Output the (X, Y) coordinate of the center of the cell containing the given text.  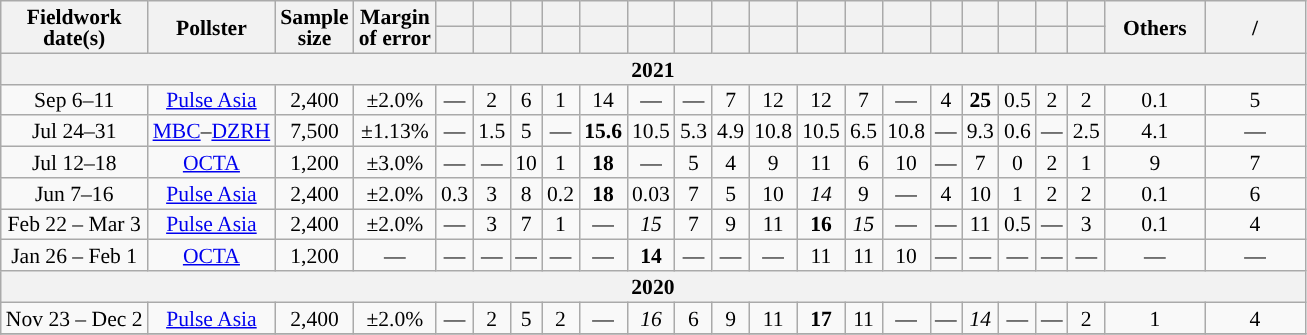
15.6 (603, 132)
Jul 12–18 (74, 162)
25 (980, 100)
2021 (653, 68)
0.3 (454, 194)
/ (1255, 27)
±1.13% (395, 132)
5.3 (694, 132)
MBC–DZRH (212, 132)
0 (1018, 162)
0.2 (560, 194)
2.5 (1086, 132)
Sep 6–11 (74, 100)
4.1 (1155, 132)
Jan 26 – Feb 1 (74, 256)
0.03 (651, 194)
Samplesize (314, 27)
±3.0% (395, 162)
4.9 (730, 132)
0.6 (1018, 132)
2020 (653, 286)
17 (821, 318)
Jul 24–31 (74, 132)
9.3 (980, 132)
Pollster (212, 27)
6.5 (864, 132)
Fieldworkdate(s) (74, 27)
Feb 22 – Mar 3 (74, 224)
Jun 7–16 (74, 194)
Marginof error (395, 27)
Others (1155, 27)
1.5 (492, 132)
8 (526, 194)
Nov 23 – Dec 2 (74, 318)
7,500 (314, 132)
